Detect which cell encompasses the target text, then output its (X, Y) center coordinate. 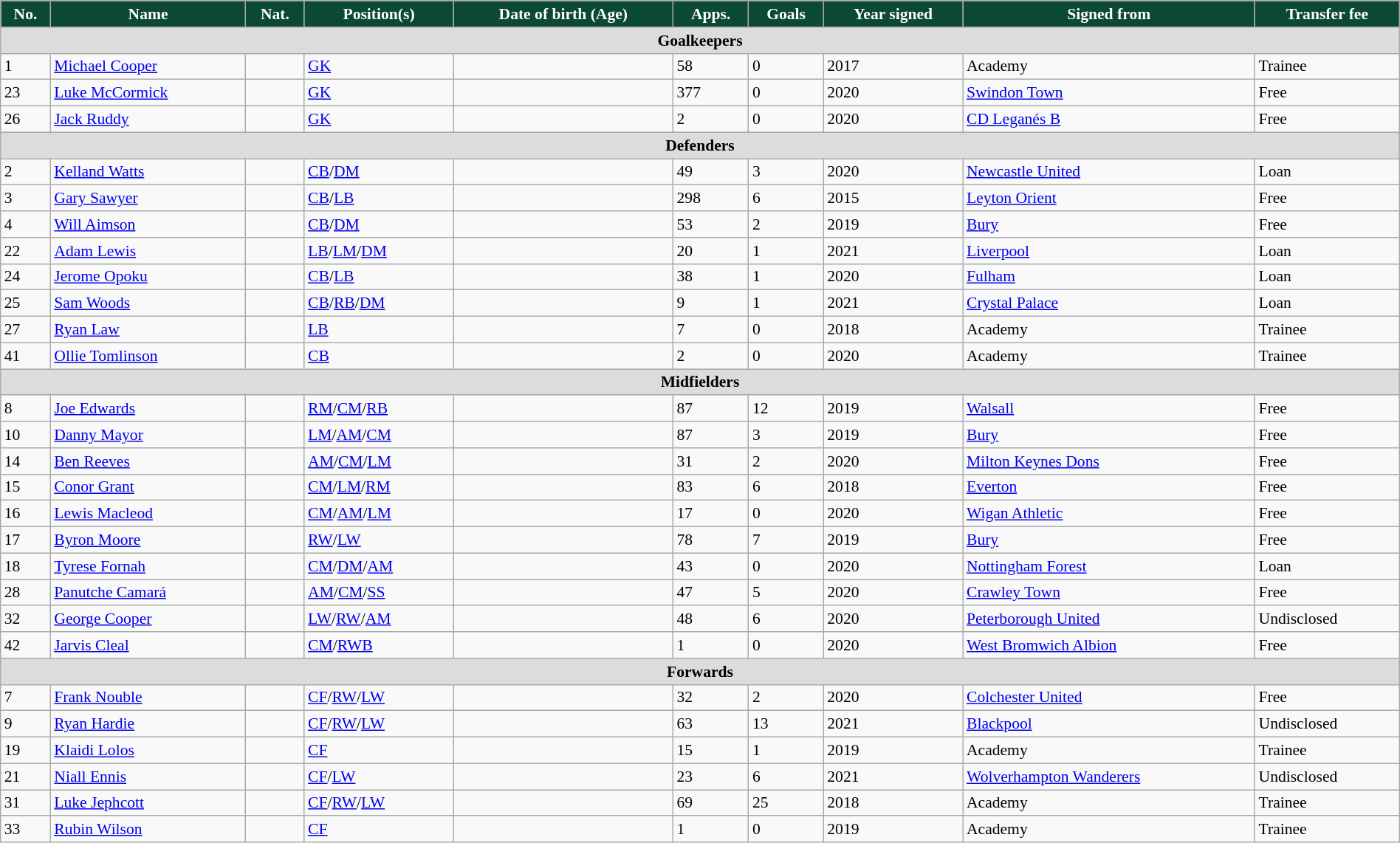
Rubin Wilson (148, 830)
No. (26, 14)
33 (26, 830)
49 (710, 172)
RM/CM/RB (379, 409)
12 (786, 409)
Lewis Macleod (148, 514)
Joe Edwards (148, 409)
Goals (786, 14)
22 (26, 251)
Gary Sawyer (148, 199)
Swindon Town (1109, 93)
LB (379, 330)
Byron Moore (148, 540)
26 (26, 120)
LB/LM/DM (379, 251)
CF/LW (379, 777)
Klaidi Lolos (148, 751)
58 (710, 66)
CB (379, 356)
Liverpool (1109, 251)
Milton Keynes Dons (1109, 461)
Walsall (1109, 409)
Luke Jephcott (148, 803)
377 (710, 93)
41 (26, 356)
Will Aimson (148, 224)
2017 (893, 66)
Defenders (700, 145)
43 (710, 566)
Date of birth (Age) (563, 14)
Everton (1109, 487)
LW/RW/AM (379, 619)
Crystal Palace (1109, 303)
AM/CM/LM (379, 461)
Wolverhampton Wanderers (1109, 777)
Blackpool (1109, 724)
Tyrese Fornah (148, 566)
Luke McCormick (148, 93)
27 (26, 330)
LM/AM/CM (379, 435)
83 (710, 487)
Michael Cooper (148, 66)
Ryan Hardie (148, 724)
10 (26, 435)
RW/LW (379, 540)
Ollie Tomlinson (148, 356)
Colchester United (1109, 698)
Danny Mayor (148, 435)
18 (26, 566)
14 (26, 461)
Forwards (700, 672)
Name (148, 14)
Jack Ruddy (148, 120)
Sam Woods (148, 303)
CM/RWB (379, 645)
24 (26, 277)
63 (710, 724)
8 (26, 409)
CB/RB/DM (379, 303)
CM/LM/RM (379, 487)
Niall Ennis (148, 777)
13 (786, 724)
5 (786, 593)
Position(s) (379, 14)
CM/AM/LM (379, 514)
Signed from (1109, 14)
16 (26, 514)
Wigan Athletic (1109, 514)
21 (26, 777)
Peterborough United (1109, 619)
Newcastle United (1109, 172)
Year signed (893, 14)
Transfer fee (1327, 14)
Jerome Opoku (148, 277)
28 (26, 593)
CM/DM/AM (379, 566)
38 (710, 277)
George Cooper (148, 619)
Kelland Watts (148, 172)
53 (710, 224)
4 (26, 224)
Fulham (1109, 277)
42 (26, 645)
Ben Reeves (148, 461)
2015 (893, 199)
Conor Grant (148, 487)
CD Leganés B (1109, 120)
Jarvis Cleal (148, 645)
Leyton Orient (1109, 199)
Midfielders (700, 382)
Nat. (275, 14)
Apps. (710, 14)
20 (710, 251)
69 (710, 803)
Goalkeepers (700, 41)
Ryan Law (148, 330)
48 (710, 619)
Crawley Town (1109, 593)
Nottingham Forest (1109, 566)
Frank Nouble (148, 698)
19 (26, 751)
47 (710, 593)
Adam Lewis (148, 251)
AM/CM/SS (379, 593)
West Bromwich Albion (1109, 645)
78 (710, 540)
298 (710, 199)
Panutche Camará (148, 593)
